Provide the (X, Y) coordinate of the cell's center where the given text is located.  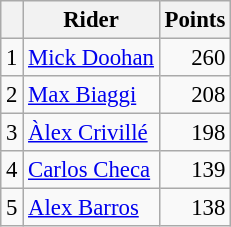
2 (12, 95)
208 (194, 95)
5 (12, 208)
Max Biaggi (92, 95)
Carlos Checa (92, 170)
198 (194, 133)
138 (194, 208)
4 (12, 170)
Points (194, 20)
139 (194, 170)
1 (12, 58)
Alex Barros (92, 208)
Mick Doohan (92, 58)
260 (194, 58)
3 (12, 133)
Rider (92, 20)
Àlex Crivillé (92, 133)
